Scan for the cell matching the given text and deliver its [X, Y] coordinate at center. 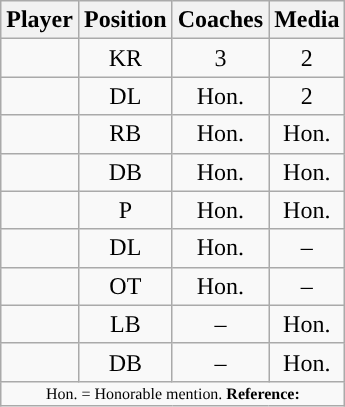
RB [125, 134]
Media [307, 20]
Position [125, 20]
3 [220, 58]
Player [40, 20]
Coaches [220, 20]
Hon. = Honorable mention. Reference: [173, 393]
OT [125, 286]
KR [125, 58]
P [125, 210]
LB [125, 324]
